Output the (X, Y) coordinate of the center of the cell containing the given text.  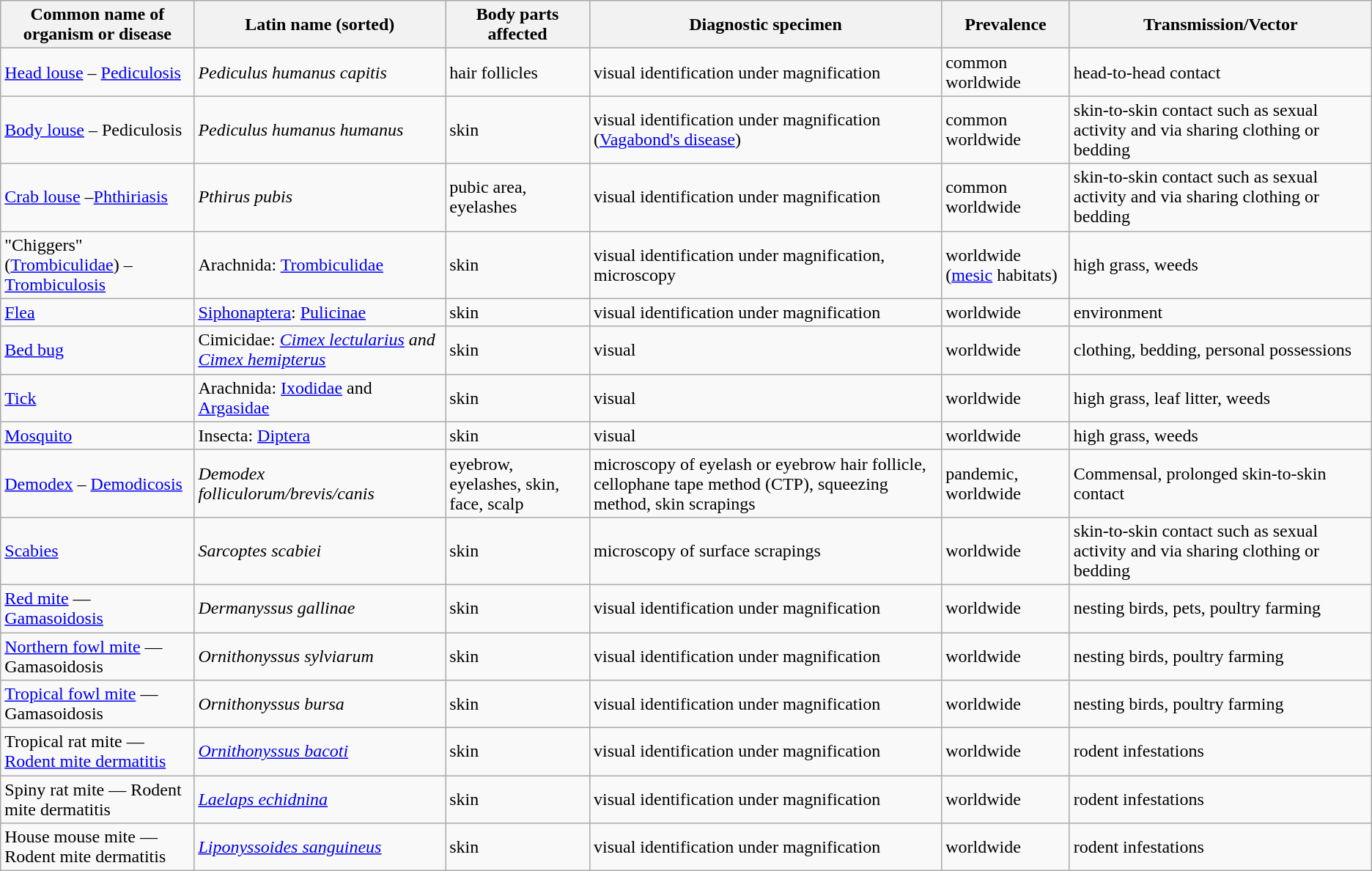
Ornithonyssus sylviarum (320, 655)
Arachnida: Ixodidae and Argasidae (320, 397)
high grass, leaf litter, weeds (1220, 397)
Tropical fowl mite — Gamasoidosis (97, 704)
Pediculus humanus capitis (320, 72)
Scabies (97, 551)
Northern fowl mite — Gamasoidosis (97, 655)
Bed bug (97, 350)
Head louse – Pediculosis (97, 72)
Ornithonyssus bacoti (320, 752)
Commensal, prolonged skin-to-skin contact (1220, 483)
environment (1220, 312)
Dermanyssus gallinae (320, 609)
worldwide (mesic habitats) (1006, 265)
Demodex folliculorum/brevis/canis (320, 483)
Body louse – Pediculosis (97, 130)
Insecta: Diptera (320, 435)
pandemic, worldwide (1006, 483)
Flea (97, 312)
eyebrow, eyelashes, skin, face, scalp (517, 483)
Diagnostic specimen (765, 25)
Tick (97, 397)
Spiny rat mite — Rodent mite dermatitis (97, 799)
Crab louse –Phthiriasis (97, 197)
Sarcoptes scabiei (320, 551)
Ornithonyssus bursa (320, 704)
House mouse mite — Rodent mite dermatitis (97, 848)
Demodex – Demodicosis (97, 483)
Arachnida: Trombiculidae (320, 265)
Transmission/Vector (1220, 25)
microscopy of eyelash or eyebrow hair follicle, cellophane tape method (CTP), squeezing method, skin scrapings (765, 483)
Mosquito (97, 435)
Tropical rat mite — Rodent mite dermatitis (97, 752)
"Chiggers" (Trombiculidae) – Trombiculosis (97, 265)
Latin name (sorted) (320, 25)
visual identification under magnification (Vagabond's disease) (765, 130)
Cimicidae: Cimex lectularius and Cimex hemipterus (320, 350)
Siphonaptera: Pulicinae (320, 312)
visual identification under magnification, microscopy (765, 265)
clothing, bedding, personal possessions (1220, 350)
Pediculus humanus humanus (320, 130)
Common name of organism or disease (97, 25)
Liponyssoides sanguineus (320, 848)
Laelaps echidnina (320, 799)
nesting birds, pets, poultry farming (1220, 609)
microscopy of surface scrapings (765, 551)
hair follicles (517, 72)
pubic area, eyelashes (517, 197)
Red mite — Gamasoidosis (97, 609)
Body parts affected (517, 25)
head-to-head contact (1220, 72)
Prevalence (1006, 25)
Pthirus pubis (320, 197)
